Provide the (x, y) coordinate of the cell's center where the given text is located.  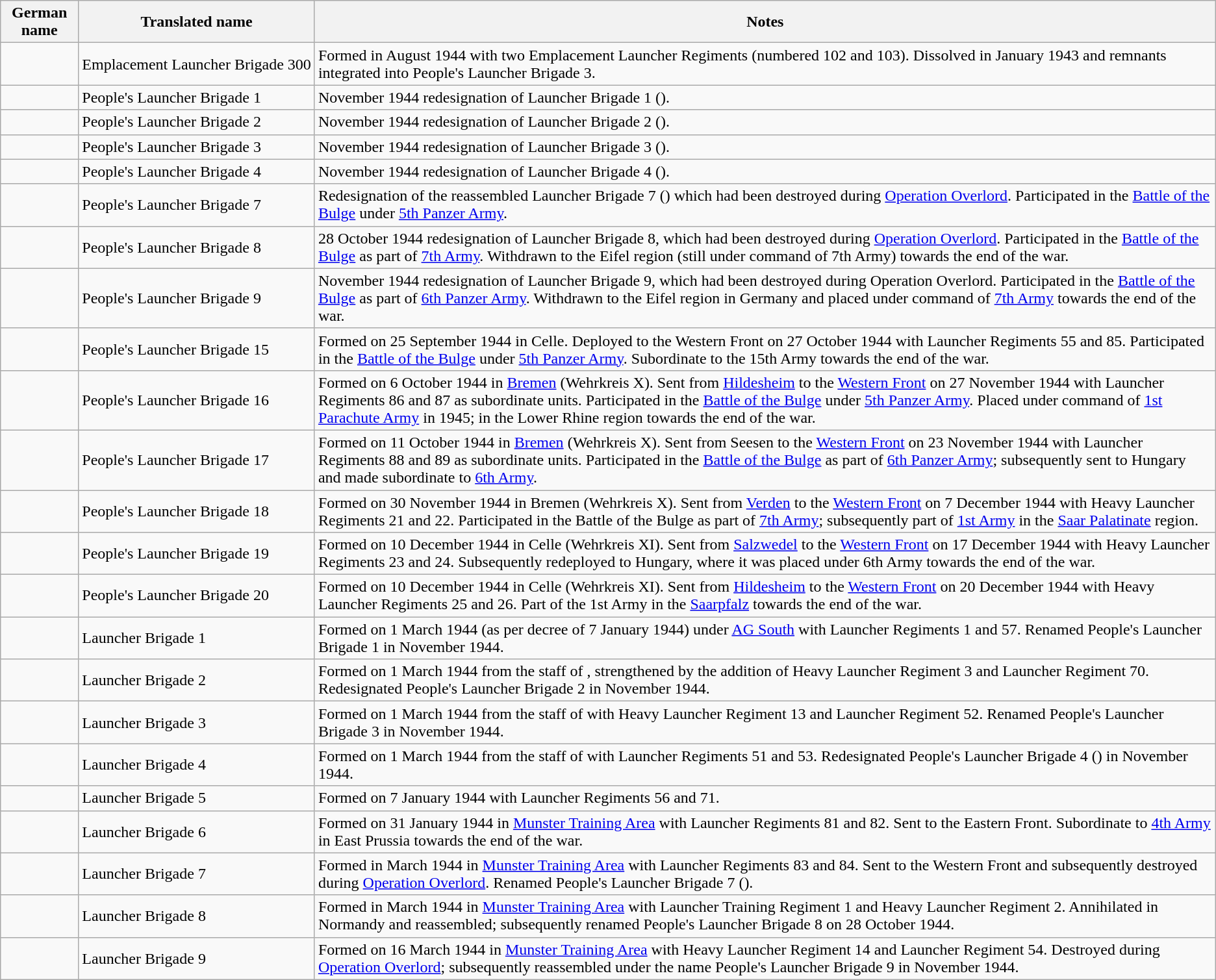
Emplacement Launcher Brigade 300 (197, 64)
Notes (765, 22)
Formed on 7 January 1944 with Launcher Regiments 56 and 71. (765, 798)
Launcher Brigade 2 (197, 681)
People's Launcher Brigade 2 (197, 122)
People's Launcher Brigade 16 (197, 400)
Launcher Brigade 5 (197, 798)
Translated name (197, 22)
Launcher Brigade 4 (197, 765)
People's Launcher Brigade 20 (197, 596)
November 1944 redesignation of Launcher Brigade 1 (). (765, 97)
People's Launcher Brigade 8 (197, 247)
Launcher Brigade 3 (197, 722)
November 1944 redesignation of Launcher Brigade 2 (). (765, 122)
People's Launcher Brigade 1 (197, 97)
People's Launcher Brigade 18 (197, 510)
Launcher Brigade 8 (197, 916)
Launcher Brigade 9 (197, 959)
People's Launcher Brigade 4 (197, 171)
People's Launcher Brigade 17 (197, 460)
November 1944 redesignation of Launcher Brigade 4 (). (765, 171)
People's Launcher Brigade 15 (197, 349)
Launcher Brigade 1 (197, 638)
Launcher Brigade 6 (197, 831)
People's Launcher Brigade 7 (197, 205)
People's Launcher Brigade 9 (197, 298)
November 1944 redesignation of Launcher Brigade 3 (). (765, 147)
German name (40, 22)
People's Launcher Brigade 19 (197, 553)
Formed on 1 March 1944 from the staff of with Launcher Regiments 51 and 53. Redesignated People's Launcher Brigade 4 () in November 1944. (765, 765)
Launcher Brigade 7 (197, 874)
People's Launcher Brigade 3 (197, 147)
